Locate the cell with the specified text and output its [x, y] center coordinate. 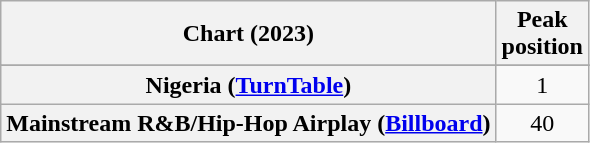
1 [542, 85]
Chart (2023) [248, 34]
40 [542, 123]
Peakposition [542, 34]
Mainstream R&B/Hip-Hop Airplay (Billboard) [248, 123]
Nigeria (TurnTable) [248, 85]
